Determine the [x, y] coordinate at the center of the cell enclosing the given text.  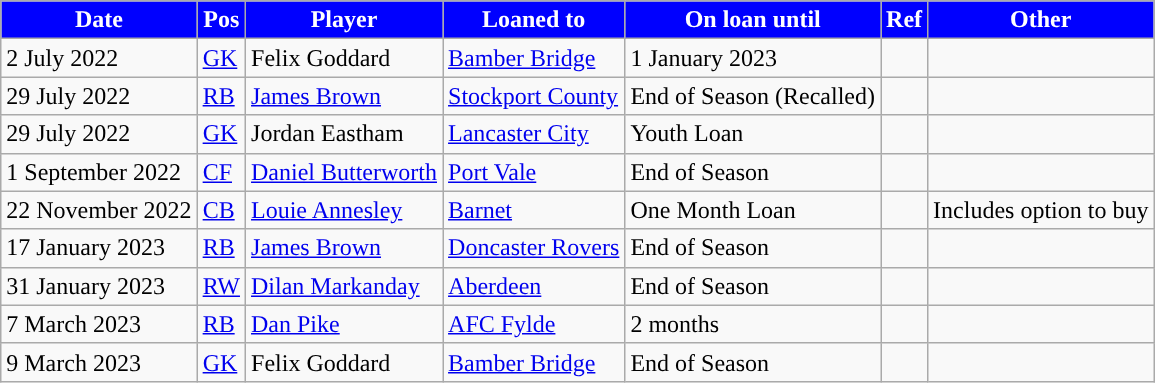
Jordan Eastham [344, 134]
7 March 2023 [99, 324]
9 March 2023 [99, 362]
17 January 2023 [99, 248]
Dilan Markanday [344, 286]
Aberdeen [534, 286]
Barnet [534, 210]
31 January 2023 [99, 286]
Youth Loan [753, 134]
AFC Fylde [534, 324]
Dan Pike [344, 324]
Pos [221, 20]
One Month Loan [753, 210]
Port Vale [534, 172]
End of Season (Recalled) [753, 96]
Player [344, 20]
Daniel Butterworth [344, 172]
2 months [753, 324]
Lancaster City [534, 134]
1 January 2023 [753, 58]
Loaned to [534, 20]
Stockport County [534, 96]
CB [221, 210]
CF [221, 172]
Louie Annesley [344, 210]
Ref [904, 20]
Includes option to buy [1041, 210]
22 November 2022 [99, 210]
RW [221, 286]
2 July 2022 [99, 58]
Doncaster Rovers [534, 248]
1 September 2022 [99, 172]
Date [99, 20]
Other [1041, 20]
On loan until [753, 20]
